Output the (x, y) coordinate of the center of the cell containing the given text.  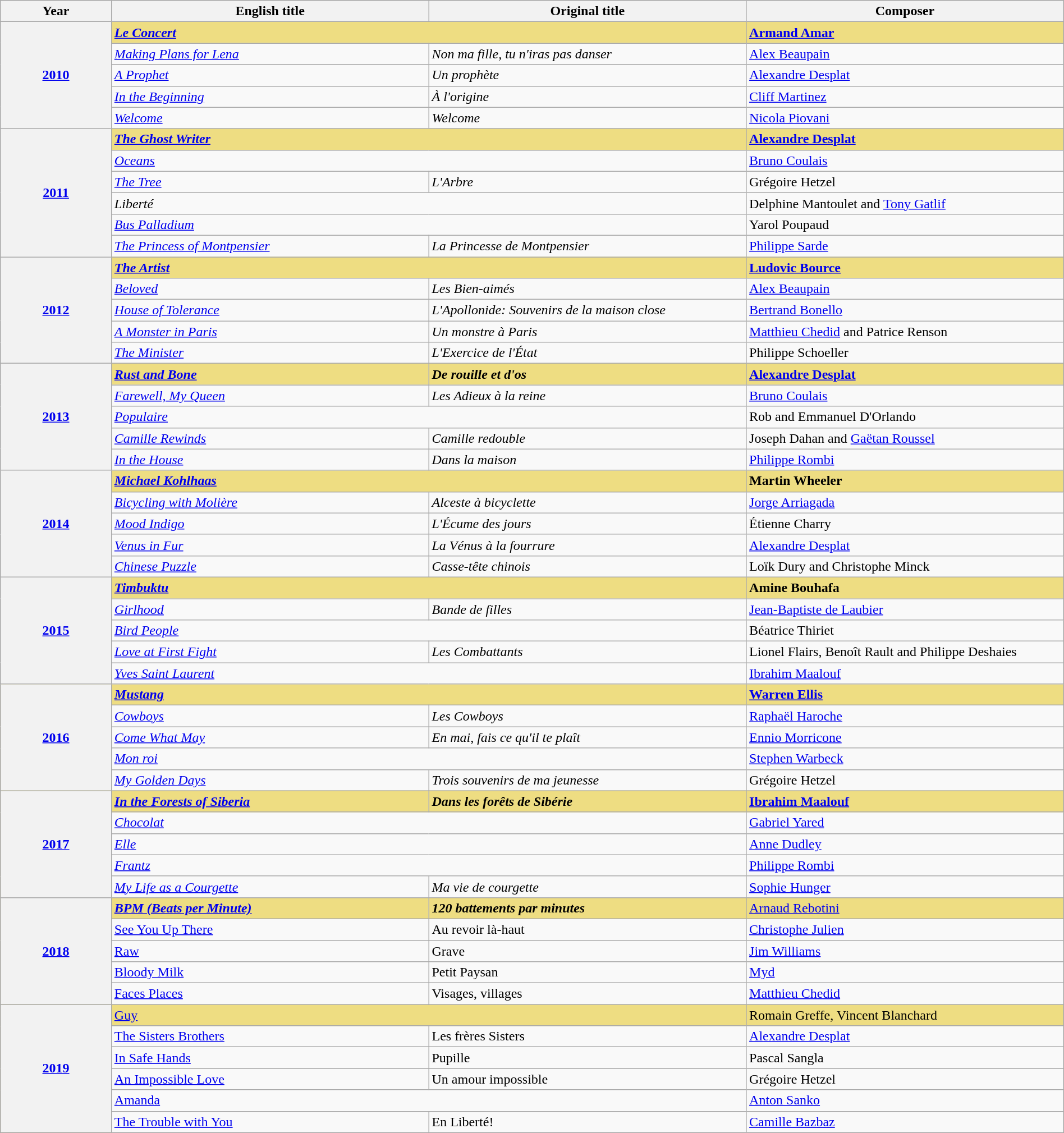
L'Écume des jours (588, 524)
Un prophète (588, 75)
2011 (56, 192)
Cowboys (270, 716)
The Sisters Brothers (270, 1036)
Les Adieux à la reine (588, 396)
Rust and Bone (270, 374)
Chocolat (429, 823)
2012 (56, 310)
An Impossible Love (270, 1079)
Béatrice Thiriet (905, 631)
L'Exercice de l'État (588, 353)
Anne Dudley (905, 844)
Martin Wheeler (905, 481)
Au revoir là-haut (588, 929)
2014 (56, 524)
Liberté (429, 203)
Arnaud Rebotini (905, 908)
In Safe Hands (270, 1058)
Camille Rewinds (270, 438)
In the Beginning (270, 97)
2010 (56, 75)
Original title (588, 11)
Les Combattants (588, 652)
Mon roi (429, 759)
La Princesse de Montpensier (588, 246)
Raphaël Haroche (905, 716)
Venus in Fur (270, 545)
Composer (905, 11)
Yves Saint Laurent (429, 673)
La Vénus à la fourrure (588, 545)
Loïk Dury and Christophe Minck (905, 566)
Bloody Milk (270, 973)
The Tree (270, 182)
Delphine Mantoulet and Tony Gatlif (905, 203)
Myd (905, 973)
A Monster in Paris (270, 332)
Christophe Julien (905, 929)
Faces Places (270, 994)
Amine Bouhafa (905, 588)
The Trouble with You (270, 1122)
Les Cowboys (588, 716)
Come What May (270, 737)
Jorge Arriagada (905, 502)
Jim Williams (905, 951)
Michael Kohlhaas (429, 481)
Populaire (429, 417)
Camille Bazbaz (905, 1122)
Making Plans for Lena (270, 54)
Dans la maison (588, 460)
Cliff Martinez (905, 97)
Pupille (588, 1058)
Bande de filles (588, 609)
The Artist (429, 268)
BPM (Beats per Minute) (270, 908)
En Liberté! (588, 1122)
Guy (429, 1015)
Trois souvenirs de ma jeunesse (588, 780)
L'Apollonide: Souvenirs de la maison close (588, 310)
The Ghost Writer (429, 139)
Year (56, 11)
2017 (56, 844)
2019 (56, 1068)
Grave (588, 951)
Warren Ellis (905, 695)
Sophie Hunger (905, 887)
Ma vie de courgette (588, 887)
Visages, villages (588, 994)
Matthieu Chedid (905, 994)
Philippe Sarde (905, 246)
120 battements par minutes (588, 908)
Beloved (270, 289)
L'Arbre (588, 182)
À l'origine (588, 97)
English title (270, 11)
Philippe Schoeller (905, 353)
Farewell, My Queen (270, 396)
Elle (429, 844)
In the Forests of Siberia (270, 801)
Non ma fille, tu n'iras pas danser (588, 54)
My Life as a Courgette (270, 887)
2015 (56, 630)
Girlhood (270, 609)
2016 (56, 737)
Frantz (429, 865)
Rob and Emmanuel D'Orlando (905, 417)
Lionel Flairs, Benoît Rault and Philippe Deshaies (905, 652)
Un amour impossible (588, 1079)
Étienne Charry (905, 524)
Timbuktu (429, 588)
Bird People (429, 631)
Chinese Puzzle (270, 566)
Bertrand Bonello (905, 310)
2013 (56, 417)
Mood Indigo (270, 524)
Bicycling with Molière (270, 502)
Anton Sanko (905, 1100)
2018 (56, 951)
Nicola Piovani (905, 118)
Yarol Poupaud (905, 224)
Pascal Sangla (905, 1058)
Camille redouble (588, 438)
House of Tolerance (270, 310)
A Prophet (270, 75)
The Princess of Montpensier (270, 246)
Joseph Dahan and Gaëtan Roussel (905, 438)
Romain Greffe, Vincent Blanchard (905, 1015)
Raw (270, 951)
Stephen Warbeck (905, 759)
Casse-tête chinois (588, 566)
Love at First Fight (270, 652)
Gabriel Yared (905, 823)
Petit Paysan (588, 973)
Mustang (429, 695)
En mai, fais ce qu'il te plaît (588, 737)
Un monstre à Paris (588, 332)
Armand Amar (905, 33)
De rouille et d'os (588, 374)
Jean-Baptiste de Laubier (905, 609)
Les Bien-aimés (588, 289)
Ludovic Bource (905, 268)
See You Up There (270, 929)
Bus Palladium (429, 224)
Les frères Sisters (588, 1036)
Amanda (429, 1100)
Matthieu Chedid and Patrice Renson (905, 332)
Dans les forêts de Sibérie (588, 801)
Oceans (429, 160)
In the House (270, 460)
My Golden Days (270, 780)
The Minister (270, 353)
Ennio Morricone (905, 737)
Alceste à bicyclette (588, 502)
Le Concert (429, 33)
